Find where the given text appears and provide that cell's center as (x, y) coordinate. 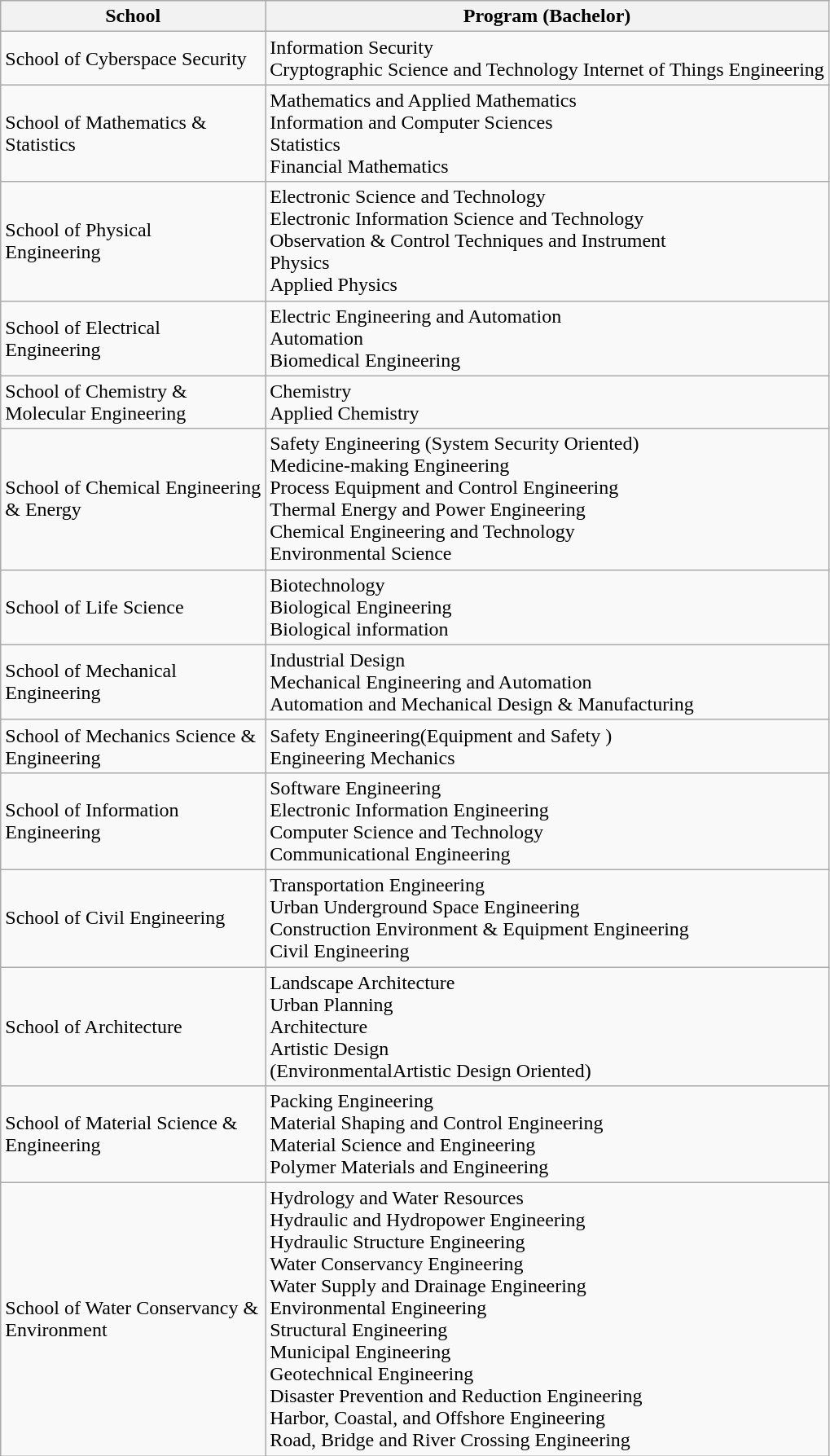
Packing EngineeringMaterial Shaping and Control EngineeringMaterial Science and EngineeringPolymer Materials and Engineering (547, 1134)
School of Mechanics Science &Engineering (134, 746)
Landscape ArchitectureUrban PlanningArchitectureArtistic Design(EnvironmentalArtistic Design Oriented) (547, 1026)
School of Water Conservancy &Environment (134, 1320)
Transportation EngineeringUrban Underground Space EngineeringConstruction Environment & Equipment EngineeringCivil Engineering (547, 917)
ChemistryApplied Chemistry (547, 402)
School of InformationEngineering (134, 821)
Software EngineeringElectronic Information EngineeringComputer Science and TechnologyCommunicational Engineering (547, 821)
School of Civil Engineering (134, 917)
School of Architecture (134, 1026)
School of Chemical Engineering& Energy (134, 499)
Industrial DesignMechanical Engineering and AutomationAutomation and Mechanical Design & Manufacturing (547, 682)
Mathematics and Applied MathematicsInformation and Computer SciencesStatisticsFinancial Mathematics (547, 134)
School of Mathematics &Statistics (134, 134)
School of Life Science (134, 607)
School of PhysicalEngineering (134, 241)
School of Material Science &Engineering (134, 1134)
School (134, 16)
Electronic Science and TechnologyElectronic Information Science and TechnologyObservation & Control Techniques and InstrumentPhysicsApplied Physics (547, 241)
BiotechnologyBiological EngineeringBiological information (547, 607)
Electric Engineering and AutomationAutomationBiomedical Engineering (547, 338)
School of MechanicalEngineering (134, 682)
School of Cyberspace Security (134, 59)
Program (Bachelor) (547, 16)
School of ElectricalEngineering (134, 338)
Safety Engineering(Equipment and Safety )Engineering Mechanics (547, 746)
School of Chemistry &Molecular Engineering (134, 402)
Information SecurityCryptographic Science and Technology Internet of Things Engineering (547, 59)
